For the text-containing cell, return its midpoint in (X, Y) coordinate format. 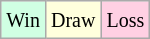
Loss (126, 20)
Draw (72, 20)
Win (24, 20)
